Return the (X, Y) coordinate for the center point of the cell that contains the specified text.  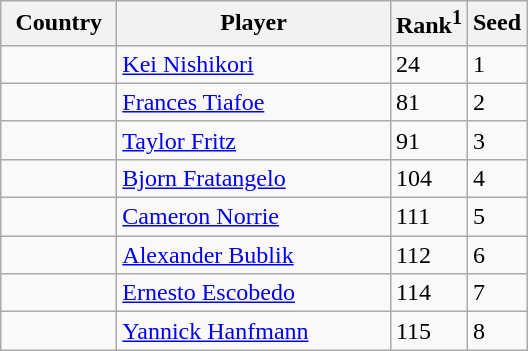
2 (496, 102)
81 (428, 102)
24 (428, 64)
6 (496, 255)
Taylor Fritz (254, 140)
Country (59, 24)
115 (428, 331)
Yannick Hanfmann (254, 331)
104 (428, 178)
8 (496, 331)
Alexander Bublik (254, 255)
5 (496, 217)
Kei Nishikori (254, 64)
Cameron Norrie (254, 217)
4 (496, 178)
1 (496, 64)
Ernesto Escobedo (254, 293)
Frances Tiafoe (254, 102)
Player (254, 24)
Bjorn Fratangelo (254, 178)
7 (496, 293)
111 (428, 217)
Seed (496, 24)
112 (428, 255)
91 (428, 140)
114 (428, 293)
3 (496, 140)
Rank1 (428, 24)
